Identify which cell holds the provided text, then report its (x, y) central coordinate. 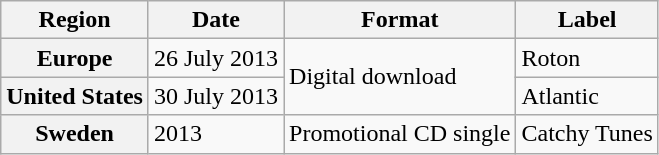
2013 (216, 134)
30 July 2013 (216, 96)
Format (400, 20)
Europe (75, 58)
United States (75, 96)
Sweden (75, 134)
Digital download (400, 77)
Roton (587, 58)
Atlantic (587, 96)
Label (587, 20)
Date (216, 20)
Catchy Tunes (587, 134)
26 July 2013 (216, 58)
Region (75, 20)
Promotional CD single (400, 134)
